Provide the (x, y) coordinate of the cell's center where the given text is located.  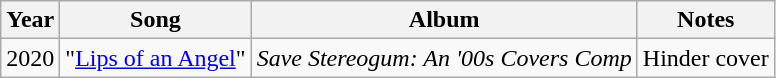
Save Stereogum: An '00s Covers Comp (444, 58)
"Lips of an Angel" (156, 58)
Notes (706, 20)
2020 (30, 58)
Song (156, 20)
Hinder cover (706, 58)
Album (444, 20)
Year (30, 20)
